Extract the [X, Y] coordinate from the center of the cell holding the provided text.  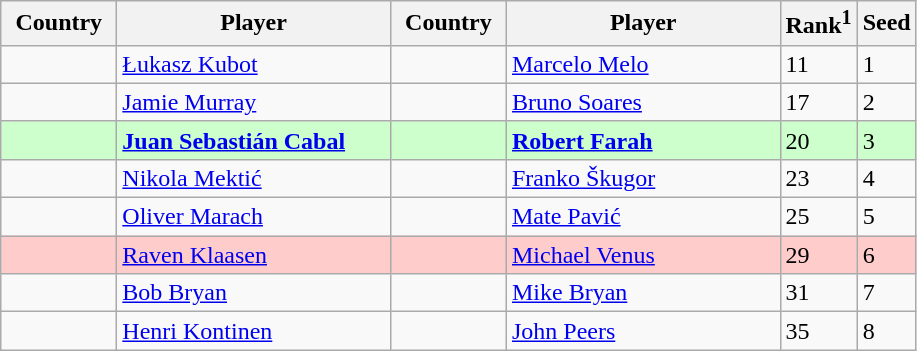
4 [886, 178]
29 [818, 255]
Henri Kontinen [254, 331]
1 [886, 64]
Jamie Murray [254, 102]
Seed [886, 24]
Mate Pavić [643, 217]
17 [818, 102]
Oliver Marach [254, 217]
Marcelo Melo [643, 64]
23 [818, 178]
31 [818, 293]
John Peers [643, 331]
6 [886, 255]
35 [818, 331]
8 [886, 331]
Łukasz Kubot [254, 64]
5 [886, 217]
Bruno Soares [643, 102]
2 [886, 102]
7 [886, 293]
Robert Farah [643, 140]
Michael Venus [643, 255]
Nikola Mektić [254, 178]
Juan Sebastián Cabal [254, 140]
Rank1 [818, 24]
3 [886, 140]
Franko Škugor [643, 178]
20 [818, 140]
Mike Bryan [643, 293]
11 [818, 64]
Bob Bryan [254, 293]
25 [818, 217]
Raven Klaasen [254, 255]
